Return (x, y) of the center of cell containing provided text 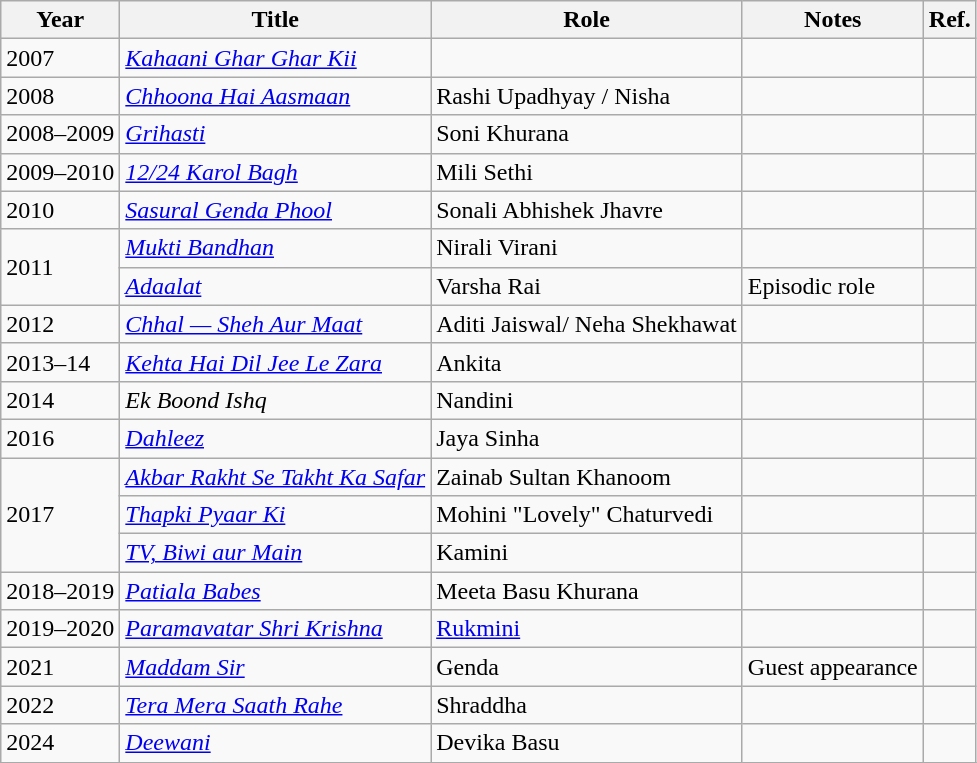
Rashi Upadhyay / Nisha (587, 96)
Kahaani Ghar Ghar Kii (276, 58)
2024 (60, 743)
Genda (587, 667)
Ek Boond Ishq (276, 400)
2019–2020 (60, 629)
2009–2010 (60, 172)
Deewani (276, 743)
Tera Mera Saath Rahe (276, 705)
Episodic role (832, 286)
Grihasti (276, 134)
Thapki Pyaar Ki (276, 515)
Patiala Babes (276, 591)
2017 (60, 515)
Nirali Virani (587, 248)
Paramavatar Shri Krishna (276, 629)
2016 (60, 438)
Devika Basu (587, 743)
2007 (60, 58)
Rukmini (587, 629)
2021 (60, 667)
Soni Khurana (587, 134)
Zainab Sultan Khanoom (587, 477)
Nandini (587, 400)
2010 (60, 210)
2012 (60, 324)
Maddam Sir (276, 667)
Year (60, 20)
Kamini (587, 553)
Ref. (950, 20)
Mohini "Lovely" Chaturvedi (587, 515)
Chhoona Hai Aasmaan (276, 96)
Aditi Jaiswal/ Neha Shekhawat (587, 324)
Shraddha (587, 705)
Mukti Bandhan (276, 248)
Ankita (587, 362)
Adaalat (276, 286)
2011 (60, 267)
Varsha Rai (587, 286)
Mili Sethi (587, 172)
Meeta Basu Khurana (587, 591)
2008–2009 (60, 134)
2022 (60, 705)
Sasural Genda Phool (276, 210)
Title (276, 20)
Guest appearance (832, 667)
Notes (832, 20)
Sonali Abhishek Jhavre (587, 210)
Dahleez (276, 438)
2014 (60, 400)
2013–14 (60, 362)
12/24 Karol Bagh (276, 172)
Chhal — Sheh Aur Maat (276, 324)
Jaya Sinha (587, 438)
TV, Biwi aur Main (276, 553)
Kehta Hai Dil Jee Le Zara (276, 362)
Akbar Rakht Se Takht Ka Safar (276, 477)
Role (587, 20)
2018–2019 (60, 591)
2008 (60, 96)
